Determine the [X, Y] coordinate at the center of the cell enclosing the given text.  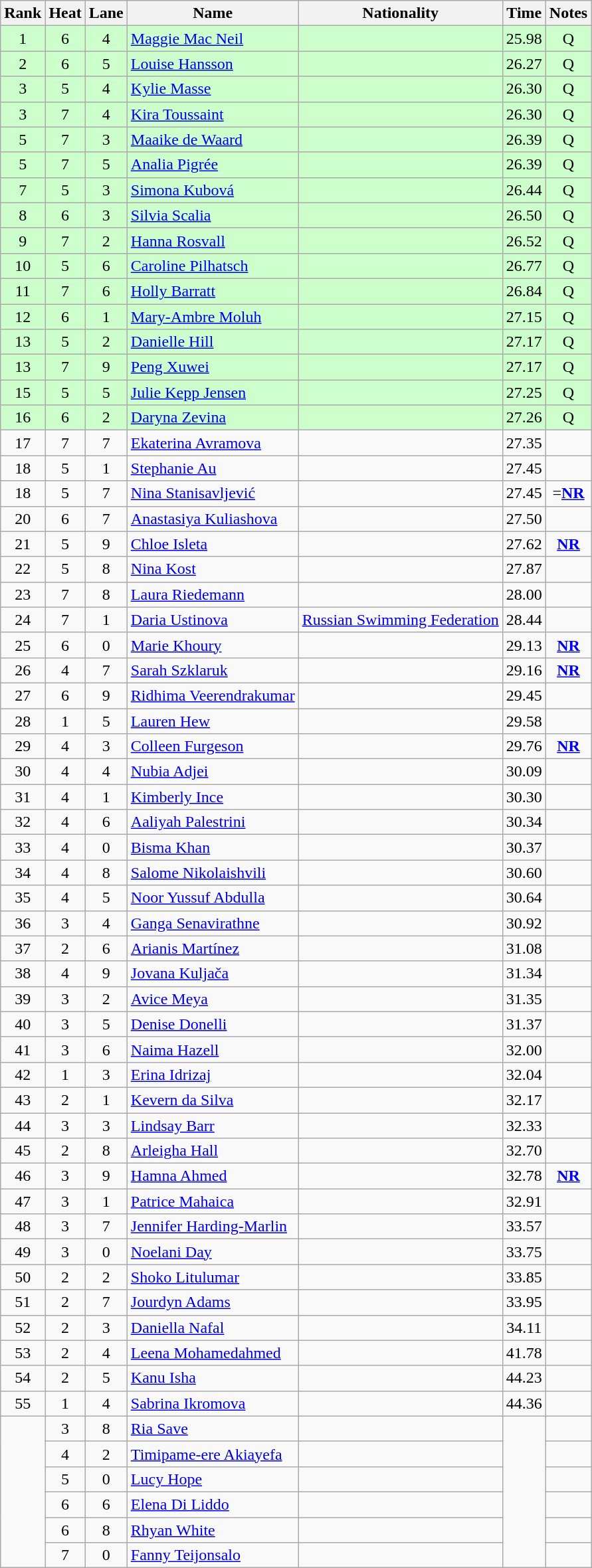
30.64 [524, 898]
52 [23, 1328]
27.87 [524, 569]
Lucy Hope [213, 1479]
11 [23, 291]
30.37 [524, 847]
Colleen Furgeson [213, 746]
20 [23, 519]
32.17 [524, 1100]
39 [23, 999]
30.30 [524, 797]
Elena Di Liddo [213, 1504]
32.33 [524, 1126]
30.09 [524, 772]
45 [23, 1151]
Ganga Senavirathne [213, 923]
Analia Pigrée [213, 165]
38 [23, 974]
Jovana Kuljača [213, 974]
Lindsay Barr [213, 1126]
Time [524, 13]
31 [23, 797]
41.78 [524, 1353]
26.50 [524, 215]
22 [23, 569]
27.25 [524, 392]
Maaike de Waard [213, 139]
44.36 [524, 1403]
Simona Kubová [213, 190]
Avice Meya [213, 999]
Aaliyah Palestrini [213, 822]
Lauren Hew [213, 721]
Louise Hansson [213, 64]
Kanu Isha [213, 1378]
24 [23, 620]
28.44 [524, 620]
Jourdyn Adams [213, 1302]
Hamna Ahmed [213, 1176]
32.78 [524, 1176]
17 [23, 443]
Erina Idrizaj [213, 1075]
48 [23, 1227]
33.75 [524, 1252]
26.27 [524, 64]
Kevern da Silva [213, 1100]
46 [23, 1176]
50 [23, 1277]
26.52 [524, 240]
29.45 [524, 695]
43 [23, 1100]
27 [23, 695]
26 [23, 670]
49 [23, 1252]
27.62 [524, 544]
Kira Toussaint [213, 114]
32 [23, 822]
25.98 [524, 39]
Rank [23, 13]
Caroline Pilhatsch [213, 266]
32.04 [524, 1075]
Holly Barratt [213, 291]
32.00 [524, 1049]
12 [23, 317]
Silvia Scalia [213, 215]
Nationality [400, 13]
Salome Nikolaishvili [213, 873]
40 [23, 1024]
16 [23, 418]
Kimberly Ince [213, 797]
Jennifer Harding-Marlin [213, 1227]
31.08 [524, 948]
=NR [568, 493]
34 [23, 873]
Rhyan White [213, 1529]
Danielle Hill [213, 342]
31.37 [524, 1024]
26.84 [524, 291]
44 [23, 1126]
28 [23, 721]
Hanna Rosvall [213, 240]
26.77 [524, 266]
41 [23, 1049]
30.60 [524, 873]
Maggie Mac Neil [213, 39]
27.15 [524, 317]
27.35 [524, 443]
26.44 [524, 190]
Heat [65, 13]
Laura Riedemann [213, 594]
29.58 [524, 721]
33.57 [524, 1227]
Anastasiya Kuliashova [213, 519]
33.85 [524, 1277]
36 [23, 923]
Daniella Nafal [213, 1328]
27.26 [524, 418]
54 [23, 1378]
37 [23, 948]
29 [23, 746]
Sarah Szklaruk [213, 670]
15 [23, 392]
47 [23, 1201]
Kylie Masse [213, 89]
30.92 [524, 923]
32.91 [524, 1201]
44.23 [524, 1378]
55 [23, 1403]
29.13 [524, 645]
Shoko Litulumar [213, 1277]
32.70 [524, 1151]
Nina Stanisavljević [213, 493]
Peng Xuwei [213, 367]
53 [23, 1353]
Nubia Adjei [213, 772]
21 [23, 544]
Timipame-ere Akiayefa [213, 1454]
28.00 [524, 594]
Ekaterina Avramova [213, 443]
Leena Mohamedahmed [213, 1353]
Fanny Teijonsalo [213, 1555]
30.34 [524, 822]
33 [23, 847]
Nina Kost [213, 569]
34.11 [524, 1328]
Naima Hazell [213, 1049]
Noor Yussuf Abdulla [213, 898]
51 [23, 1302]
Stephanie Au [213, 468]
27.50 [524, 519]
31.35 [524, 999]
Marie Khoury [213, 645]
Chloe Isleta [213, 544]
10 [23, 266]
42 [23, 1075]
Noelani Day [213, 1252]
Julie Kepp Jensen [213, 392]
Ria Save [213, 1429]
25 [23, 645]
Daryna Zevina [213, 418]
Sabrina Ikromova [213, 1403]
Daria Ustinova [213, 620]
Name [213, 13]
Mary-Ambre Moluh [213, 317]
Patrice Mahaica [213, 1201]
35 [23, 898]
Bisma Khan [213, 847]
Lane [106, 13]
29.76 [524, 746]
31.34 [524, 974]
33.95 [524, 1302]
Arleigha Hall [213, 1151]
Notes [568, 13]
Russian Swimming Federation [400, 620]
Ridhima Veerendrakumar [213, 695]
30 [23, 772]
Denise Donelli [213, 1024]
23 [23, 594]
Arianis Martínez [213, 948]
29.16 [524, 670]
